Determine the [x, y] coordinate at the center of the cell enclosing the given text.  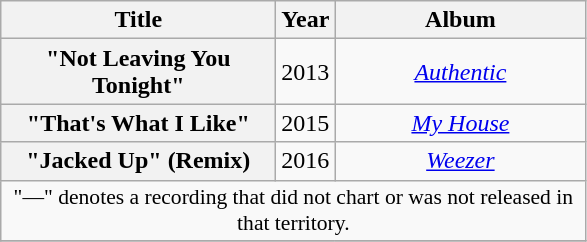
Title [138, 20]
My House [460, 123]
2016 [306, 161]
2015 [306, 123]
"Not Leaving You Tonight" [138, 72]
Year [306, 20]
"—" denotes a recording that did not chart or was not released in that territory. [294, 210]
Album [460, 20]
"That's What I Like" [138, 123]
2013 [306, 72]
Authentic [460, 72]
Weezer [460, 161]
"Jacked Up" (Remix) [138, 161]
